Return the [x, y] coordinate for the center point of the cell that contains the specified text.  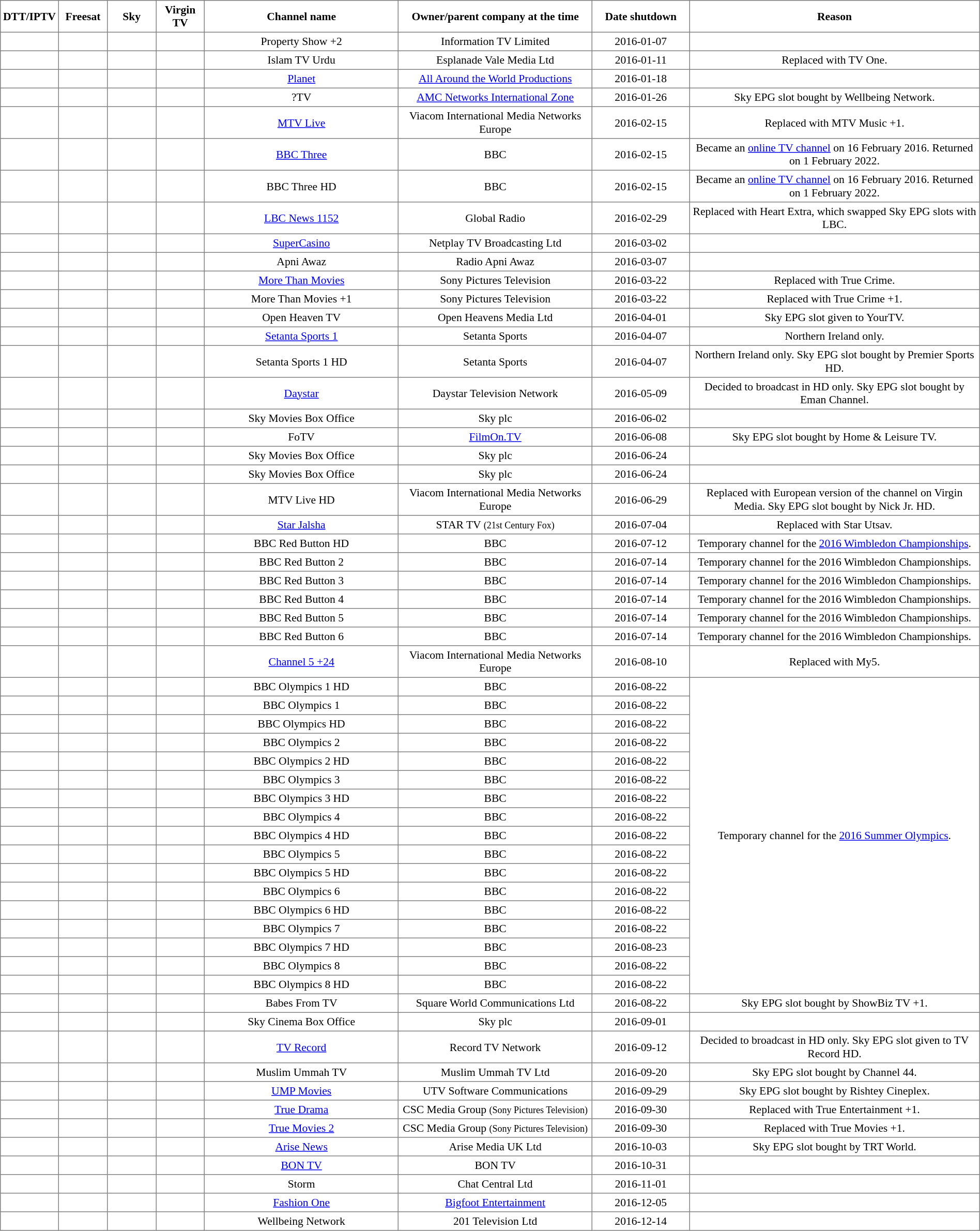
2016-06-02 [641, 418]
FoTV [302, 437]
Northern Ireland only. Sky EPG slot bought by Premier Sports HD. [835, 361]
BBC Olympics 6 HD [302, 910]
Sky EPG slot bought by Channel 44. [835, 1072]
Muslim Ummah TV [302, 1072]
AMC Networks International Zone [495, 97]
BBC Red Button 5 [302, 618]
BBC Olympics 1 [302, 705]
BBC Olympics 7 HD [302, 947]
2016-09-12 [641, 1047]
Arise News [302, 1147]
2016-09-29 [641, 1091]
All Around the World Productions [495, 79]
LBC News 1152 [302, 218]
BBC Three [302, 155]
2016-02-29 [641, 218]
BBC Olympics HD [302, 724]
Replaced with European version of the channel on Virgin Media. Sky EPG slot bought by Nick Jr. HD. [835, 499]
BBC Olympics 2 [302, 742]
BBC Olympics 5 HD [302, 873]
Muslim Ummah TV Ltd [495, 1072]
2016-01-18 [641, 79]
Open Heavens Media Ltd [495, 317]
Arise Media UK Ltd [495, 1147]
Apni Awaz [302, 262]
Sky EPG slot bought by Rishtey Cineplex. [835, 1091]
Netplay TV Broadcasting Ltd [495, 243]
2016-01-26 [641, 97]
2016-08-23 [641, 947]
Channel name [302, 17]
UTV Software Communications [495, 1091]
Replaced with True Movies +1. [835, 1128]
BBC Olympics 2 HD [302, 761]
Daystar [302, 393]
Information TV Limited [495, 41]
Replaced with Heart Extra, which swapped Sky EPG slots with LBC. [835, 218]
Replaced with Star Utsav. [835, 525]
Property Show +2 [302, 41]
BBC Red Button HD [302, 543]
201 Television Ltd [495, 1221]
BBC Olympics 8 HD [302, 984]
Northern Ireland only. [835, 336]
?TV [302, 97]
Fashion One [302, 1203]
Bigfoot Entertainment [495, 1203]
Channel 5 +24 [302, 662]
Chat Central Ltd [495, 1184]
Decided to broadcast in HD only. Sky EPG slot bought by Eman Channel. [835, 393]
Virgin TV [180, 17]
2016-06-29 [641, 499]
UMP Movies [302, 1091]
Replaced with My5. [835, 662]
2016-09-20 [641, 1072]
True Movies 2 [302, 1128]
2016-10-31 [641, 1165]
Daystar Television Network [495, 393]
More Than Movies +1 [302, 299]
STAR TV (21st Century Fox) [495, 525]
Planet [302, 79]
2016-12-05 [641, 1203]
2016-03-02 [641, 243]
Replaced with True Crime +1. [835, 299]
MTV Live HD [302, 499]
BBC Olympics 1 HD [302, 687]
2016-06-08 [641, 437]
Freesat [83, 17]
BBC Olympics 6 [302, 891]
BBC Olympics 8 [302, 966]
Decided to broadcast in HD only. Sky EPG slot given to TV Record HD. [835, 1047]
2016-04-01 [641, 317]
Replaced with MTV Music +1. [835, 123]
FilmOn.TV [495, 437]
DTT/IPTV [29, 17]
Storm [302, 1184]
Replaced with True Crime. [835, 280]
BBC Red Button 4 [302, 599]
Setanta Sports 1 [302, 336]
Reason [835, 17]
BBC Red Button 3 [302, 581]
BBC Olympics 7 [302, 929]
2016-12-14 [641, 1221]
2016-10-03 [641, 1147]
Wellbeing Network [302, 1221]
Islam TV Urdu [302, 60]
Open Heaven TV [302, 317]
Setanta Sports 1 HD [302, 361]
BBC Olympics 3 [302, 780]
BBC Olympics 3 HD [302, 798]
Radio Apni Awaz [495, 262]
Global Radio [495, 218]
BBC Red Button 2 [302, 562]
2016-08-10 [641, 662]
SuperCasino [302, 243]
BBC Three HD [302, 186]
BBC Olympics 5 [302, 854]
2016-09-01 [641, 1022]
Sky EPG slot given to YourTV. [835, 317]
Sky EPG slot bought by TRT World. [835, 1147]
Date shutdown [641, 17]
True Drama [302, 1110]
2016-01-07 [641, 41]
2016-05-09 [641, 393]
2016-07-04 [641, 525]
Sky EPG slot bought by Home & Leisure TV. [835, 437]
Temporary channel for the 2016 Summer Olympics. [835, 835]
2016-11-01 [641, 1184]
Owner/parent company at the time [495, 17]
Star Jalsha [302, 525]
Sky EPG slot bought by ShowBiz TV +1. [835, 1003]
BBC Olympics 4 [302, 817]
BBC Red Button 6 [302, 636]
Esplanade Vale Media Ltd [495, 60]
MTV Live [302, 123]
Sky EPG slot bought by Wellbeing Network. [835, 97]
2016-07-12 [641, 543]
Replaced with TV One. [835, 60]
Sky [132, 17]
More Than Movies [302, 280]
Replaced with True Entertainment +1. [835, 1110]
Record TV Network [495, 1047]
Babes From TV [302, 1003]
2016-01-11 [641, 60]
Sky Cinema Box Office [302, 1022]
BBC Olympics 4 HD [302, 835]
2016-03-07 [641, 262]
TV Record [302, 1047]
Square World Communications Ltd [495, 1003]
